Search for the cell housing the specified text and yield its (x, y) center coordinate. 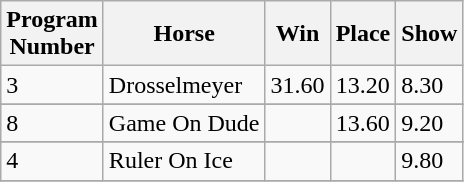
Drosselmeyer (184, 85)
Show (430, 34)
Win (298, 34)
8.30 (430, 85)
ProgramNumber (52, 34)
13.60 (363, 123)
4 (52, 161)
9.80 (430, 161)
Ruler On Ice (184, 161)
3 (52, 85)
31.60 (298, 85)
13.20 (363, 85)
8 (52, 123)
9.20 (430, 123)
Horse (184, 34)
Place (363, 34)
Game On Dude (184, 123)
